Provide the [X, Y] coordinate of the cell's center where the given text is located.  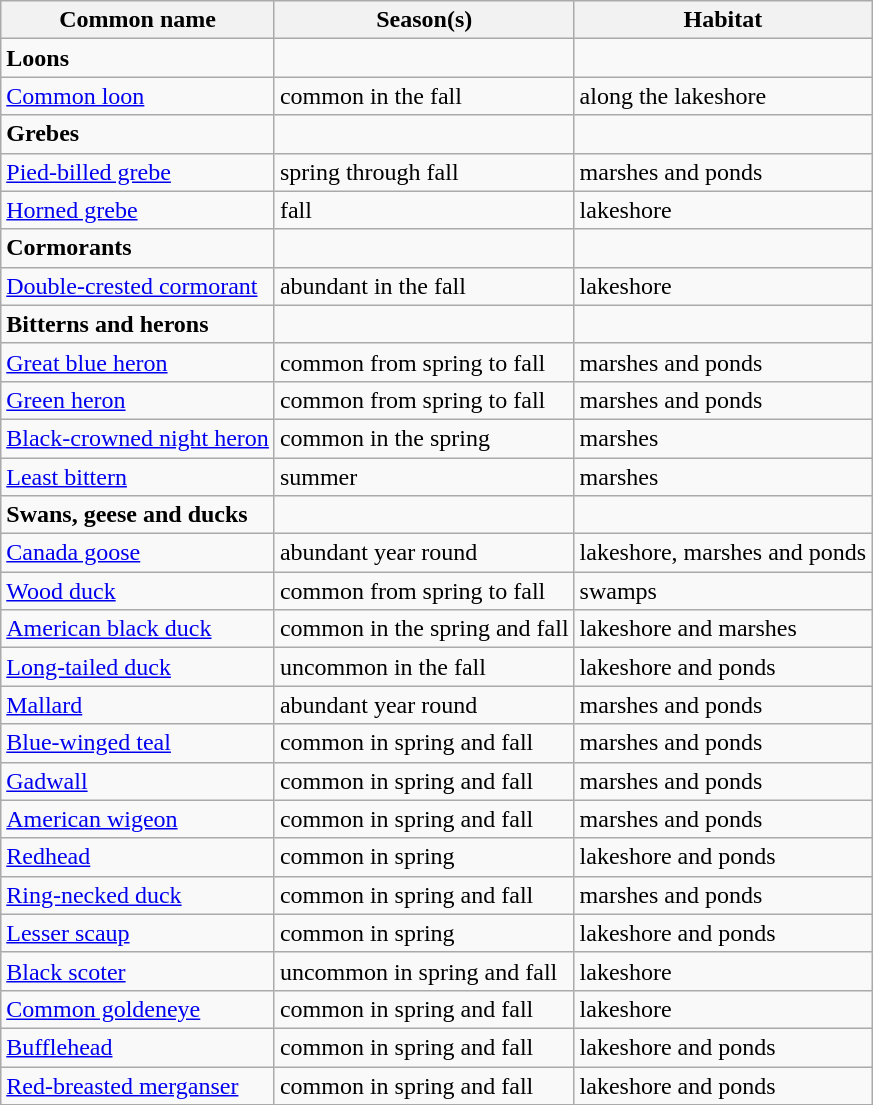
Green heron [138, 400]
Common loon [138, 96]
American black duck [138, 629]
common in the fall [424, 96]
Bufflehead [138, 1047]
Bitterns and herons [138, 324]
along the lakeshore [723, 96]
Double-crested cormorant [138, 286]
fall [424, 210]
Cormorants [138, 248]
uncommon in the fall [424, 667]
Black scoter [138, 971]
swamps [723, 591]
Great blue heron [138, 362]
Canada goose [138, 553]
Red-breasted merganser [138, 1085]
Least bittern [138, 477]
Mallard [138, 705]
Long-tailed duck [138, 667]
Lesser scaup [138, 933]
Pied-billed grebe [138, 172]
Habitat [723, 20]
Horned grebe [138, 210]
common in the spring and fall [424, 629]
Common goldeneye [138, 1009]
Common name [138, 20]
lakeshore, marshes and ponds [723, 553]
abundant in the fall [424, 286]
spring through fall [424, 172]
lakeshore and marshes [723, 629]
American wigeon [138, 819]
Black-crowned night heron [138, 438]
uncommon in spring and fall [424, 971]
Gadwall [138, 781]
Swans, geese and ducks [138, 515]
Grebes [138, 134]
summer [424, 477]
Wood duck [138, 591]
Redhead [138, 857]
Season(s) [424, 20]
common in the spring [424, 438]
Blue-winged teal [138, 743]
Loons [138, 58]
Ring-necked duck [138, 895]
